From the cell containing the given text, extract its center point as [X, Y] coordinate. 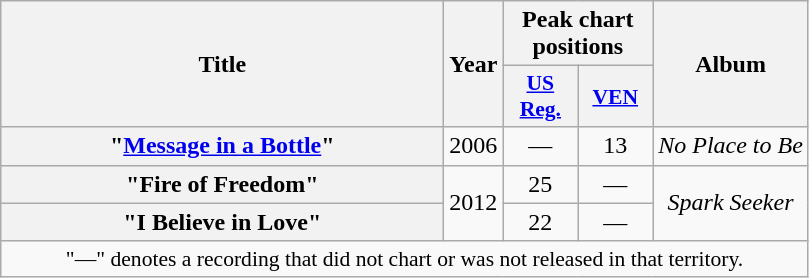
2012 [474, 203]
13 [616, 146]
USReg. [540, 96]
"—" denotes a recording that did not chart or was not released in that territory. [405, 259]
No Place to Be [731, 146]
Album [731, 64]
"I Believe in Love" [222, 222]
25 [540, 184]
VEN [616, 96]
"Message in a Bottle" [222, 146]
Spark Seeker [731, 203]
Year [474, 64]
Title [222, 64]
2006 [474, 146]
22 [540, 222]
Peak chart positions [578, 34]
"Fire of Freedom" [222, 184]
